Return the (x, y) coordinate for the center point of the cell that contains the specified text.  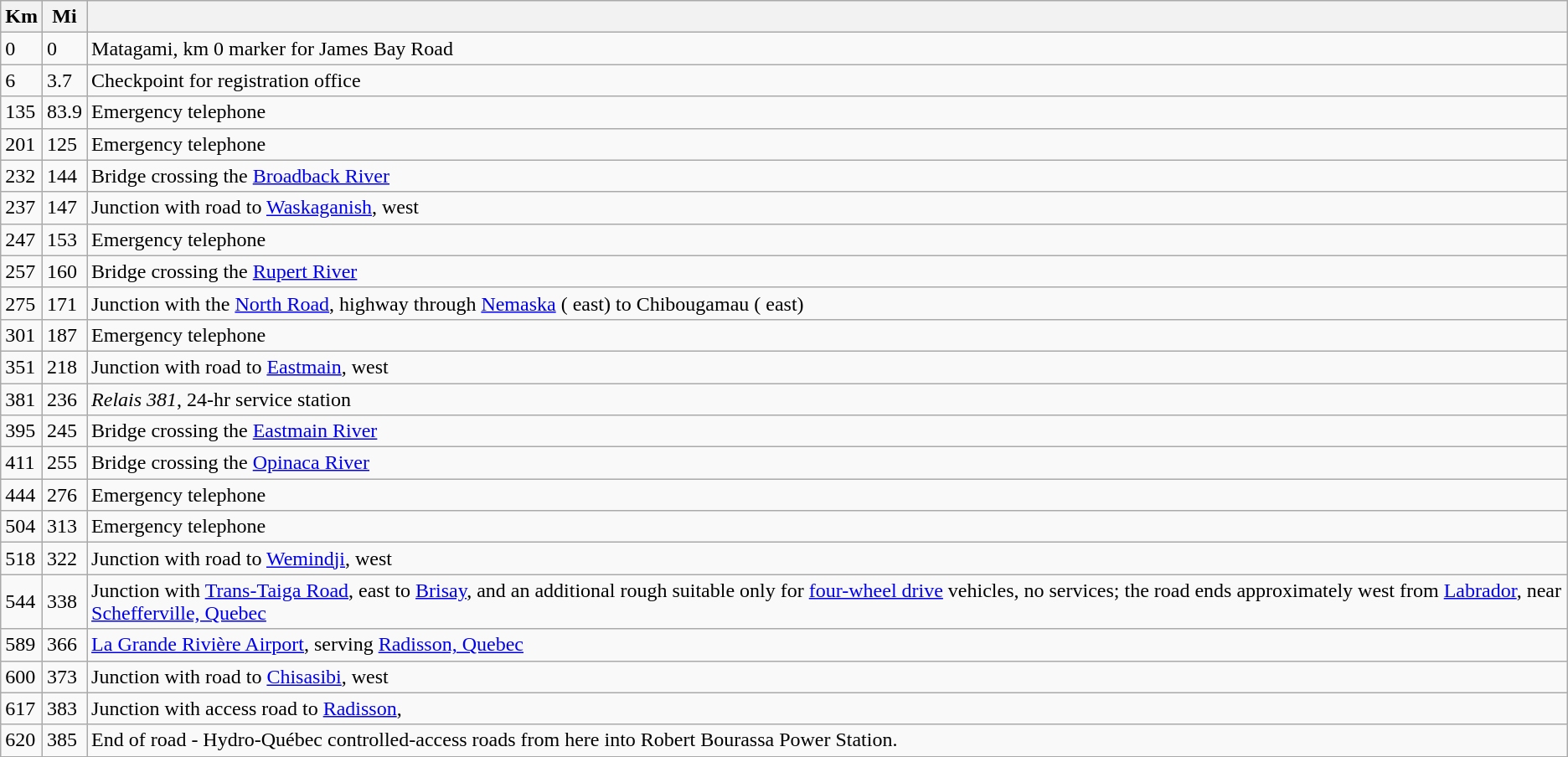
Junction with road to Chisasibi, west (828, 677)
247 (22, 239)
381 (22, 399)
366 (64, 645)
135 (22, 112)
3.7 (64, 80)
Junction with access road to Radisson, (828, 708)
351 (22, 367)
313 (64, 527)
La Grande Rivière Airport, serving Radisson, Quebec (828, 645)
Matagami, km 0 marker for James Bay Road (828, 49)
218 (64, 367)
End of road - Hydro-Québec controlled-access roads from here into Robert Bourassa Power Station. (828, 740)
237 (22, 208)
125 (64, 144)
Km (22, 17)
Bridge crossing the Opinaca River (828, 463)
187 (64, 335)
201 (22, 144)
Mi (64, 17)
Checkpoint for registration office (828, 80)
276 (64, 495)
617 (22, 708)
504 (22, 527)
275 (22, 303)
395 (22, 431)
544 (22, 601)
255 (64, 463)
Relais 381, 24-hr service station (828, 399)
620 (22, 740)
Bridge crossing the Eastmain River (828, 431)
144 (64, 176)
589 (22, 645)
257 (22, 271)
Junction with the North Road, highway through Nemaska ( east) to Chibougamau ( east) (828, 303)
Junction with road to Wemindji, west (828, 559)
245 (64, 431)
301 (22, 335)
411 (22, 463)
153 (64, 239)
Bridge crossing the Rupert River (828, 271)
383 (64, 708)
147 (64, 208)
518 (22, 559)
236 (64, 399)
Junction with road to Waskaganish, west (828, 208)
444 (22, 495)
6 (22, 80)
322 (64, 559)
171 (64, 303)
338 (64, 601)
232 (22, 176)
385 (64, 740)
Bridge crossing the Broadback River (828, 176)
373 (64, 677)
160 (64, 271)
Junction with road to Eastmain, west (828, 367)
600 (22, 677)
83.9 (64, 112)
